Identify which cell holds the provided text, then report its [x, y] central coordinate. 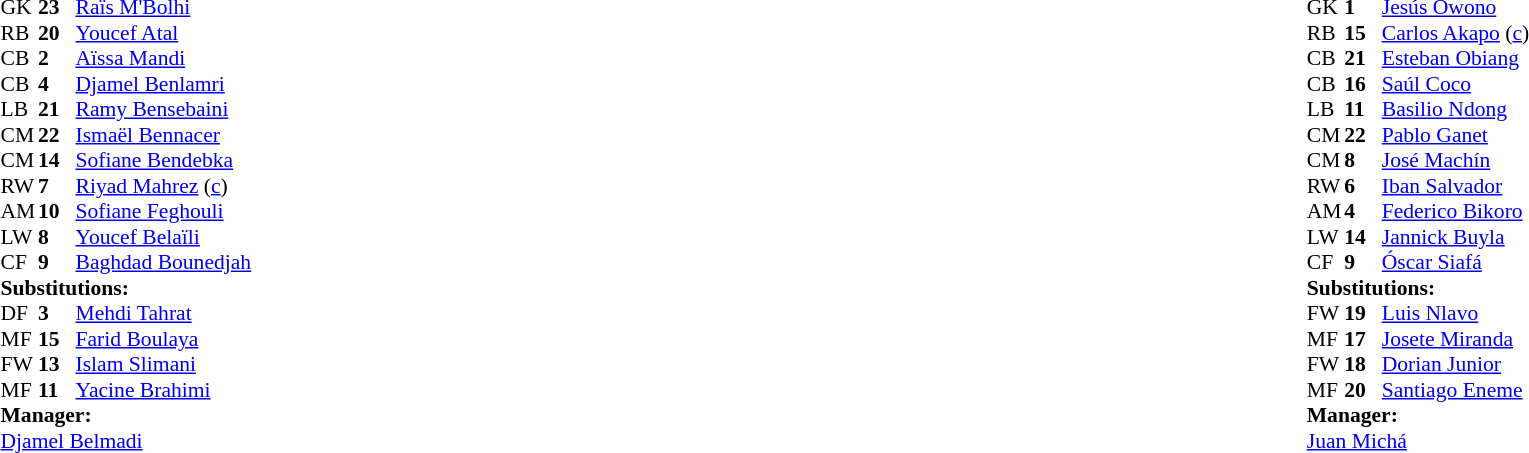
Pablo Ganet [1456, 135]
Santiago Eneme [1456, 390]
Dorian Junior [1456, 365]
Aïssa Mandi [164, 59]
Mehdi Tahrat [164, 313]
DF [19, 313]
3 [57, 313]
Josete Miranda [1456, 339]
Saúl Coco [1456, 84]
Youcef Atal [164, 33]
Ismaël Bennacer [164, 135]
Farid Boulaya [164, 339]
7 [57, 186]
18 [1363, 365]
19 [1363, 313]
Djamel Benlamri [164, 84]
Islam Slimani [164, 365]
Riyad Mahrez (c) [164, 186]
Yacine Brahimi [164, 390]
Esteban Obiang [1456, 59]
Luis Nlavo [1456, 313]
10 [57, 211]
Sofiane Feghouli [164, 211]
Jannick Buyla [1456, 237]
Federico Bikoro [1456, 211]
2 [57, 59]
José Machín [1456, 161]
13 [57, 365]
Sofiane Bendebka [164, 161]
Youcef Belaïli [164, 237]
Baghdad Bounedjah [164, 263]
Óscar Siafá [1456, 263]
17 [1363, 339]
Iban Salvador [1456, 186]
Ramy Bensebaini [164, 109]
6 [1363, 186]
Basilio Ndong [1456, 109]
Carlos Akapo (c) [1456, 33]
16 [1363, 84]
